Extract the (X, Y) coordinate from the center of the cell holding the provided text.  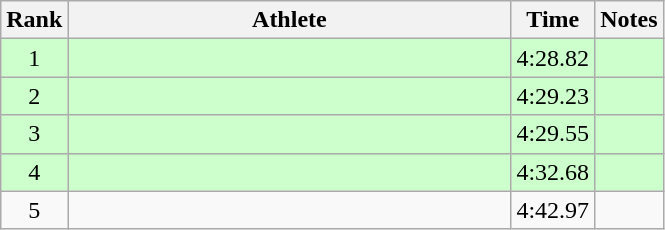
2 (34, 96)
4:42.97 (553, 210)
1 (34, 58)
4:29.23 (553, 96)
Notes (629, 20)
4:29.55 (553, 134)
Athlete (290, 20)
4:28.82 (553, 58)
3 (34, 134)
5 (34, 210)
4 (34, 172)
4:32.68 (553, 172)
Rank (34, 20)
Time (553, 20)
